Output the (x, y) coordinate of the center of the cell containing the given text.  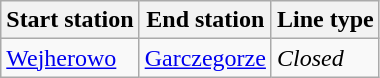
Start station (70, 20)
Wejherowo (70, 58)
Closed (325, 58)
Garczegorze (205, 58)
End station (205, 20)
Line type (325, 20)
